Return the [x, y] coordinate for the center point of the cell that contains the specified text.  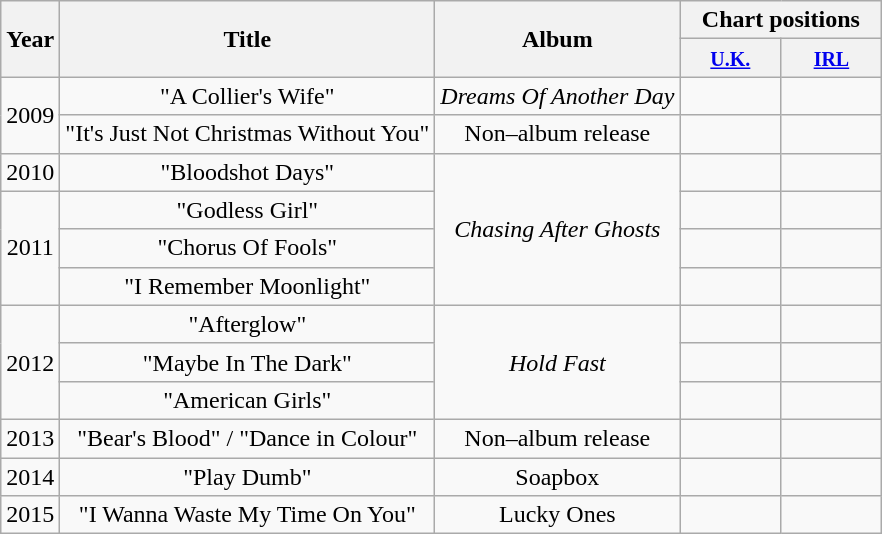
Soapbox [558, 477]
Year [30, 39]
Chart positions [781, 20]
Chasing After Ghosts [558, 229]
"Afterglow" [248, 324]
"Chorus Of Fools" [248, 248]
Hold Fast [558, 362]
"American Girls" [248, 400]
2010 [30, 172]
2012 [30, 362]
2013 [30, 438]
"I Wanna Waste My Time On You" [248, 515]
"Bloodshot Days" [248, 172]
Dreams Of Another Day [558, 96]
2015 [30, 515]
2011 [30, 248]
2009 [30, 115]
"I Remember Moonlight" [248, 286]
"A Collier's Wife" [248, 96]
2014 [30, 477]
Lucky Ones [558, 515]
"It's Just Not Christmas Without You" [248, 134]
"Bear's Blood" / "Dance in Colour" [248, 438]
U.K. [730, 58]
Title [248, 39]
"Godless Girl" [248, 210]
IRL [832, 58]
"Maybe In The Dark" [248, 362]
"Play Dumb" [248, 477]
Album [558, 39]
